Pinpoint the cell where the given text exists, returning its [X, Y] midpoint coordinate. 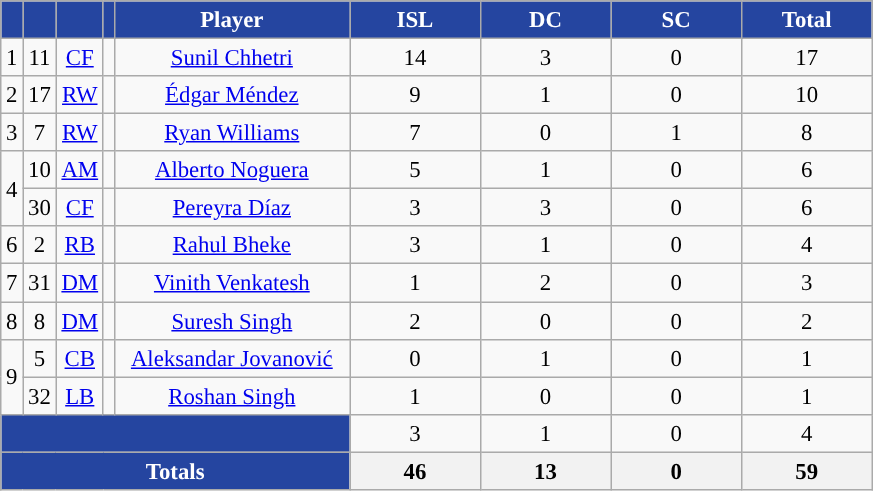
11 [40, 58]
Ryan Williams [232, 133]
LB [80, 396]
30 [40, 208]
46 [416, 471]
59 [806, 471]
CB [80, 358]
14 [416, 58]
31 [40, 283]
Total [806, 20]
Vinith Venkatesh [232, 283]
DC [546, 20]
RB [80, 245]
Suresh Singh [232, 321]
Aleksandar Jovanović [232, 358]
Pereyra Díaz [232, 208]
32 [40, 396]
Sunil Chhetri [232, 58]
ISL [416, 20]
SC [676, 20]
AM [80, 170]
Player [232, 20]
13 [546, 471]
Totals [176, 471]
Alberto Noguera [232, 170]
Roshan Singh [232, 396]
Rahul Bheke [232, 245]
Édgar Méndez [232, 95]
